Pinpoint the cell where the given text exists, returning its (x, y) midpoint coordinate. 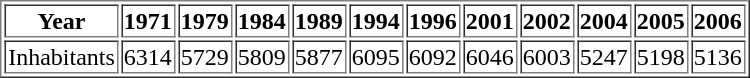
6092 (433, 56)
1979 (205, 20)
6314 (148, 56)
2004 (604, 20)
1989 (319, 20)
1971 (148, 20)
2005 (661, 20)
2002 (547, 20)
5136 (718, 56)
6046 (490, 56)
5877 (319, 56)
6095 (376, 56)
1984 (262, 20)
1994 (376, 20)
Inhabitants (62, 56)
1996 (433, 20)
5809 (262, 56)
5198 (661, 56)
2006 (718, 20)
2001 (490, 20)
5247 (604, 56)
Year (62, 20)
5729 (205, 56)
6003 (547, 56)
